Extract the [X, Y] coordinate from the center of the cell holding the provided text.  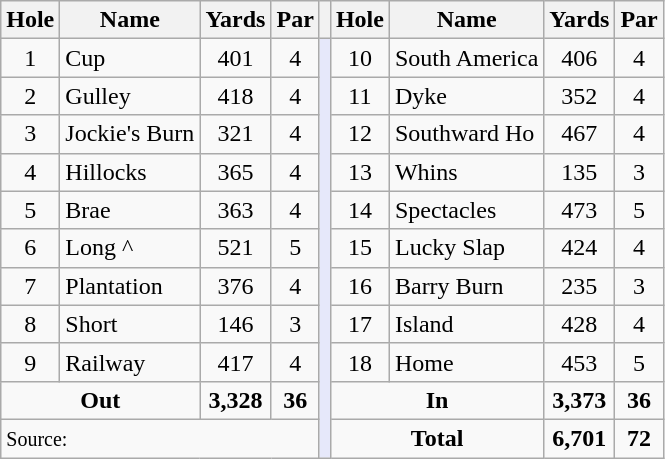
Dyke [466, 96]
Hillocks [130, 172]
Out [100, 400]
Spectacles [466, 210]
363 [236, 210]
Long ^ [130, 248]
352 [580, 96]
Cup [130, 58]
13 [360, 172]
Lucky Slap [466, 248]
11 [360, 96]
424 [580, 248]
467 [580, 134]
406 [580, 58]
146 [236, 324]
321 [236, 134]
401 [236, 58]
365 [236, 172]
521 [236, 248]
6,701 [580, 438]
8 [30, 324]
9 [30, 362]
7 [30, 286]
1 [30, 58]
12 [360, 134]
235 [580, 286]
18 [360, 362]
17 [360, 324]
417 [236, 362]
376 [236, 286]
14 [360, 210]
Plantation [130, 286]
Barry Burn [466, 286]
2 [30, 96]
72 [639, 438]
Short [130, 324]
3,373 [580, 400]
Whins [466, 172]
Home [466, 362]
135 [580, 172]
10 [360, 58]
Source: [160, 438]
South America [466, 58]
418 [236, 96]
6 [30, 248]
Railway [130, 362]
Jockie's Burn [130, 134]
3,328 [236, 400]
Gulley [130, 96]
16 [360, 286]
15 [360, 248]
In [436, 400]
428 [580, 324]
Total [436, 438]
Brae [130, 210]
Island [466, 324]
453 [580, 362]
473 [580, 210]
Southward Ho [466, 134]
